Return (x, y) of the center of cell containing provided text 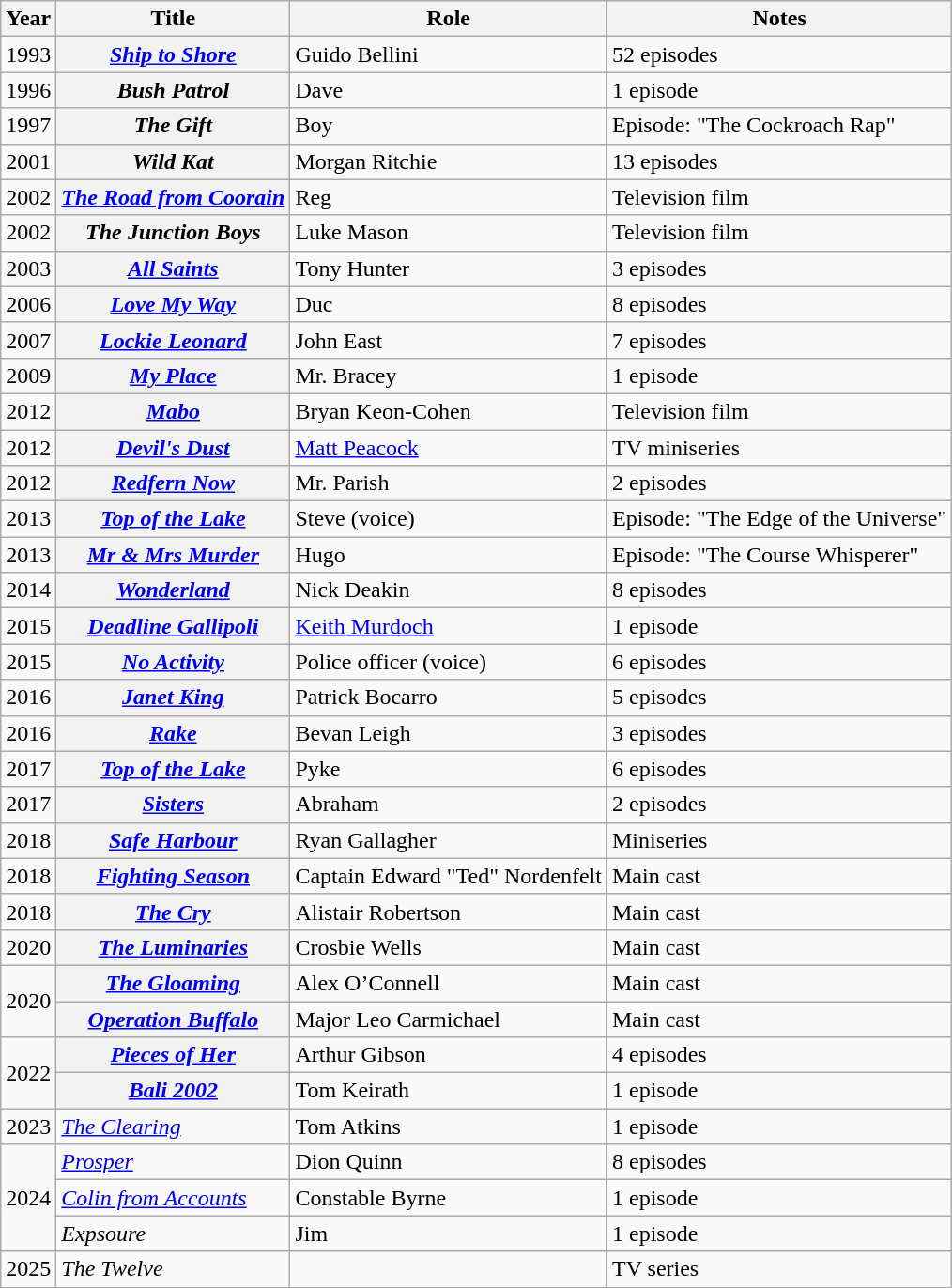
Notes (779, 19)
2024 (28, 1198)
The Clearing (173, 1127)
The Road from Coorain (173, 197)
5 episodes (779, 698)
Arthur Gibson (449, 1055)
Pyke (449, 769)
7 episodes (779, 340)
1993 (28, 54)
Tony Hunter (449, 268)
Mr. Bracey (449, 376)
Alistair Robertson (449, 912)
Nick Deakin (449, 590)
Captain Edward "Ted" Nordenfelt (449, 876)
Safe Harbour (173, 840)
Pieces of Her (173, 1055)
Police officer (voice) (449, 662)
4 episodes (779, 1055)
Episode: "The Course Whisperer" (779, 555)
Love My Way (173, 304)
Janet King (173, 698)
Tom Keirath (449, 1091)
Lockie Leonard (173, 340)
TV series (779, 1269)
1996 (28, 90)
Patrick Bocarro (449, 698)
No Activity (173, 662)
Dave (449, 90)
Prosper (173, 1162)
Deadline Gallipoli (173, 626)
Jim (449, 1234)
Dion Quinn (449, 1162)
Expsoure (173, 1234)
Hugo (449, 555)
The Twelve (173, 1269)
Devil's Dust (173, 448)
The Gloaming (173, 983)
Operation Buffalo (173, 1019)
2006 (28, 304)
Bryan Keon-Cohen (449, 411)
Rake (173, 733)
Guido Bellini (449, 54)
The Cry (173, 912)
2001 (28, 161)
Duc (449, 304)
Episode: "The Edge of the Universe" (779, 519)
Major Leo Carmichael (449, 1019)
Role (449, 19)
Bali 2002 (173, 1091)
Title (173, 19)
2009 (28, 376)
Matt Peacock (449, 448)
Steve (voice) (449, 519)
2003 (28, 268)
Mr & Mrs Murder (173, 555)
Abraham (449, 805)
Miniseries (779, 840)
2014 (28, 590)
The Luminaries (173, 947)
Bevan Leigh (449, 733)
Colin from Accounts (173, 1198)
Constable Byrne (449, 1198)
The Gift (173, 126)
Ryan Gallagher (449, 840)
Episode: "The Cockroach Rap" (779, 126)
Year (28, 19)
Redfern Now (173, 483)
52 episodes (779, 54)
2023 (28, 1127)
2007 (28, 340)
Fighting Season (173, 876)
Mr. Parish (449, 483)
Crosbie Wells (449, 947)
13 episodes (779, 161)
John East (449, 340)
Boy (449, 126)
The Junction Boys (173, 233)
Keith Murdoch (449, 626)
Wild Kat (173, 161)
Wonderland (173, 590)
TV miniseries (779, 448)
2025 (28, 1269)
Luke Mason (449, 233)
All Saints (173, 268)
Tom Atkins (449, 1127)
Mabo (173, 411)
Sisters (173, 805)
1997 (28, 126)
Alex O’Connell (449, 983)
Reg (449, 197)
Bush Patrol (173, 90)
Ship to Shore (173, 54)
Morgan Ritchie (449, 161)
My Place (173, 376)
2022 (28, 1073)
